Pinpoint the cell where the given text exists, returning its [X, Y] midpoint coordinate. 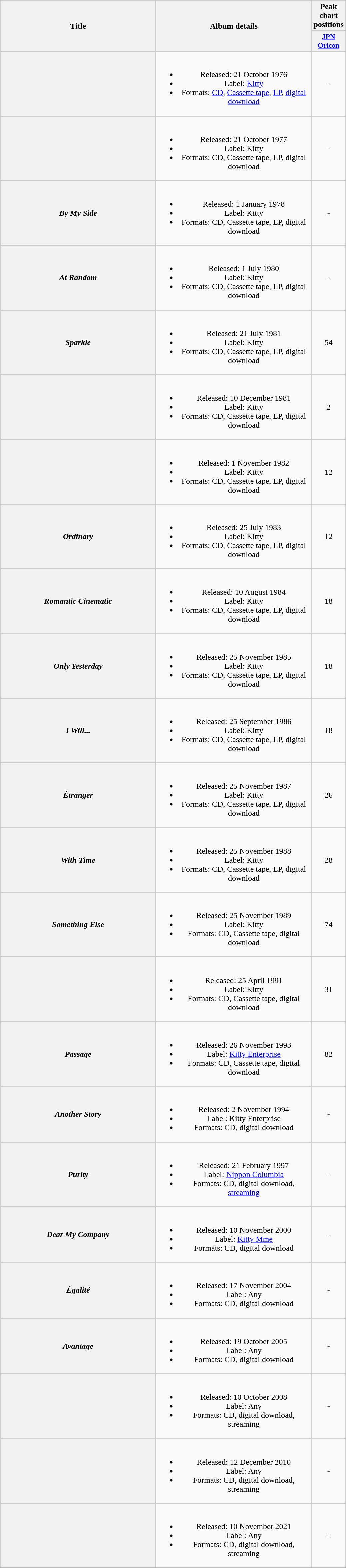
Released: 1 January 1978Label: KittyFormats: CD, Cassette tape, LP, digital download [234, 213]
With Time [78, 860]
Sparkle [78, 342]
Released: 21 February 1997Label: Nippon ColumbiaFormats: CD, digital download, streaming [234, 1174]
Released: 19 October 2005Label: AnyFormats: CD, digital download [234, 1346]
Released: 25 November 1987Label: KittyFormats: CD, Cassette tape, LP, digital download [234, 795]
28 [329, 860]
Romantic Cinematic [78, 601]
Released: 10 August 1984Label: KittyFormats: CD, Cassette tape, LP, digital download [234, 601]
Released: 2 November 1994Label: Kitty EnterpriseFormats: CD, digital download [234, 1114]
26 [329, 795]
Purity [78, 1174]
Released: 25 September 1986Label: KittyFormats: CD, Cassette tape, LP, digital download [234, 731]
Released: 21 October 1977Label: KittyFormats: CD, Cassette tape, LP, digital download [234, 148]
Released: 21 October 1976Label: KittyFormats: CD, Cassette tape, LP, digital download [234, 84]
By My Side [78, 213]
I Will... [78, 731]
Released: 25 November 1989Label: KittyFormats: CD, Cassette tape, digital download [234, 925]
54 [329, 342]
Ordinary [78, 536]
Released: 1 July 1980Label: KittyFormats: CD, Cassette tape, LP, digital download [234, 278]
At Random [78, 278]
Something Else [78, 925]
31 [329, 989]
2 [329, 407]
Released: 12 December 2010Label: AnyFormats: CD, digital download, streaming [234, 1471]
Released: 10 November 2000Label: Kitty MmeFormats: CD, digital download [234, 1235]
Dear My Company [78, 1235]
74 [329, 925]
Another Story [78, 1114]
Released: 1 November 1982Label: KittyFormats: CD, Cassette tape, LP, digital download [234, 472]
Released: 10 November 2021Label: AnyFormats: CD, digital download, streaming [234, 1535]
Only Yesterday [78, 666]
Album details [234, 26]
Étranger [78, 795]
Released: 17 November 2004Label: AnyFormats: CD, digital download [234, 1290]
Passage [78, 1054]
Peak chart positions [329, 16]
Released: 25 April 1991Label: KittyFormats: CD, Cassette tape, digital download [234, 989]
Released: 10 October 2008Label: AnyFormats: CD, digital download, streaming [234, 1406]
Égalité [78, 1290]
JPNOricon [329, 41]
Released: 25 November 1988Label: KittyFormats: CD, Cassette tape, LP, digital download [234, 860]
Released: 25 July 1983Label: KittyFormats: CD, Cassette tape, LP, digital download [234, 536]
Released: 26 November 1993Label: Kitty EnterpriseFormats: CD, Cassette tape, digital download [234, 1054]
Released: 21 July 1981Label: KittyFormats: CD, Cassette tape, LP, digital download [234, 342]
Title [78, 26]
Released: 25 November 1985Label: KittyFormats: CD, Cassette tape, LP, digital download [234, 666]
Released: 10 December 1981Label: KittyFormats: CD, Cassette tape, LP, digital download [234, 407]
Avantage [78, 1346]
82 [329, 1054]
